Provide the [X, Y] coordinate of the cell's center where the given text is located.  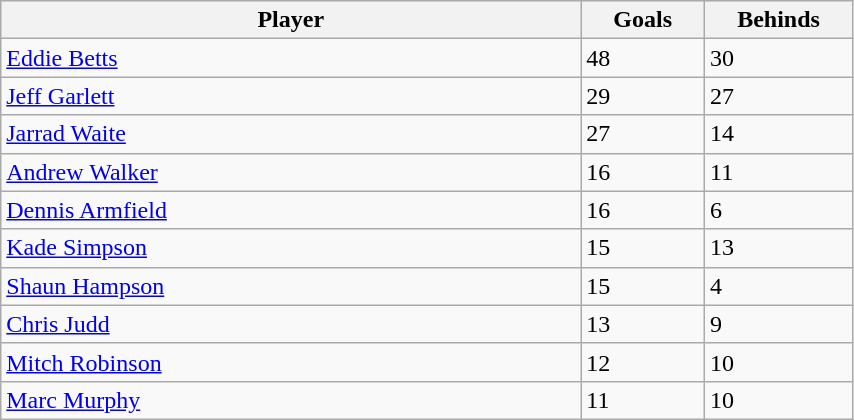
Player [291, 20]
Chris Judd [291, 324]
Mitch Robinson [291, 362]
Kade Simpson [291, 248]
14 [779, 134]
30 [779, 58]
4 [779, 286]
29 [643, 96]
Goals [643, 20]
Jeff Garlett [291, 96]
Shaun Hampson [291, 286]
48 [643, 58]
Behinds [779, 20]
12 [643, 362]
Marc Murphy [291, 400]
Dennis Armfield [291, 210]
Eddie Betts [291, 58]
6 [779, 210]
9 [779, 324]
Jarrad Waite [291, 134]
Andrew Walker [291, 172]
